Return the [X, Y] coordinate for the center point of the cell that contains the specified text.  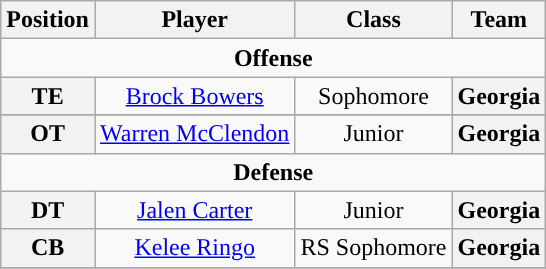
Warren McClendon [194, 134]
Brock Bowers [194, 96]
Position [48, 20]
Sophomore [374, 96]
Team [499, 20]
CB [48, 248]
Player [194, 20]
DT [48, 210]
Offense [274, 58]
OT [48, 134]
Jalen Carter [194, 210]
Class [374, 20]
RS Sophomore [374, 248]
Kelee Ringo [194, 248]
TE [48, 96]
Defense [274, 172]
